Return [x, y] of the center of cell containing provided text 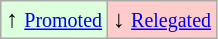
↑ Promoted [54, 20]
↓ Relegated [162, 20]
